Pinpoint the cell where the given text exists, returning its [x, y] midpoint coordinate. 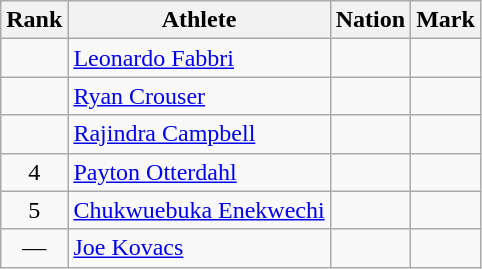
5 [34, 210]
Mark [446, 20]
Chukwuebuka Enekwechi [199, 210]
Ryan Crouser [199, 96]
Rank [34, 20]
4 [34, 172]
Rajindra Campbell [199, 134]
Joe Kovacs [199, 248]
Leonardo Fabbri [199, 58]
— [34, 248]
Athlete [199, 20]
Nation [370, 20]
Payton Otterdahl [199, 172]
